Locate the cell with the specified text and output its (x, y) center coordinate. 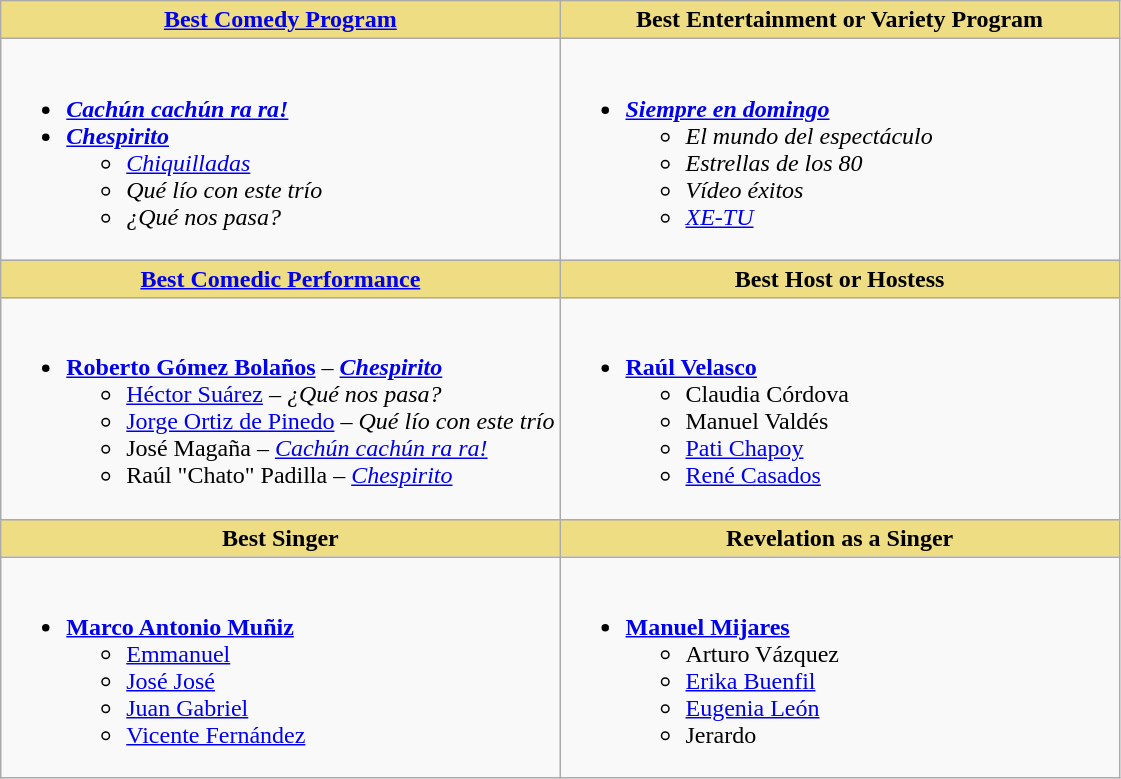
Revelation as a Singer (840, 538)
Best Entertainment or Variety Program (840, 20)
Raúl VelascoClaudia CórdovaManuel ValdésPati ChapoyRené Casados (840, 408)
Best Comedic Performance (280, 279)
Manuel MijaresArturo VázquezErika BuenfilEugenia LeónJerardo (840, 668)
Siempre en domingoEl mundo del espectáculoEstrellas de los 80Vídeo éxitosXE-TU (840, 150)
Cachún cachún ra ra!ChespiritoChiquilladasQué lío con este trío¿Qué nos pasa? (280, 150)
Marco Antonio MuñizEmmanuelJosé JoséJuan GabrielVicente Fernández (280, 668)
Best Host or Hostess (840, 279)
Best Comedy Program (280, 20)
Best Singer (280, 538)
